Return (X, Y) of the center of cell containing provided text 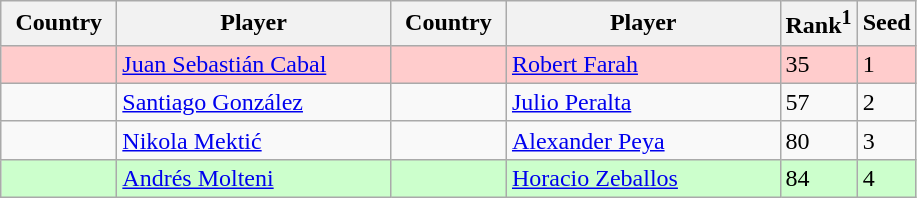
Julio Peralta (643, 102)
Horacio Zeballos (643, 178)
57 (818, 102)
35 (818, 64)
1 (886, 64)
2 (886, 102)
80 (818, 140)
Robert Farah (643, 64)
Alexander Peya (643, 140)
84 (818, 178)
Santiago González (254, 102)
Nikola Mektić (254, 140)
3 (886, 140)
Juan Sebastián Cabal (254, 64)
Rank1 (818, 24)
Seed (886, 24)
Andrés Molteni (254, 178)
4 (886, 178)
